Determine the (x, y) coordinate at the center of the cell enclosing the given text.  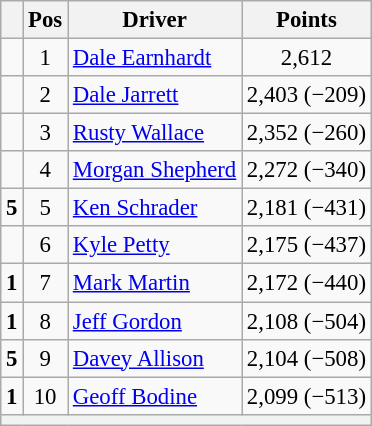
7 (46, 283)
Dale Earnhardt (155, 58)
Jeff Gordon (155, 321)
2,108 (−504) (307, 321)
8 (46, 321)
2,172 (−440) (307, 283)
Mark Martin (155, 283)
Geoff Bodine (155, 396)
2,612 (307, 58)
2,352 (−260) (307, 133)
2,403 (−209) (307, 95)
Kyle Petty (155, 245)
Pos (46, 20)
4 (46, 170)
2,099 (−513) (307, 396)
10 (46, 396)
Dale Jarrett (155, 95)
2 (46, 95)
Davey Allison (155, 358)
Points (307, 20)
Morgan Shepherd (155, 170)
2,175 (−437) (307, 245)
Ken Schrader (155, 208)
2,272 (−340) (307, 170)
6 (46, 245)
9 (46, 358)
Rusty Wallace (155, 133)
Driver (155, 20)
3 (46, 133)
2,181 (−431) (307, 208)
2,104 (−508) (307, 358)
